Capture the cell that displays the provided text and extract its [X, Y] central coordinate. 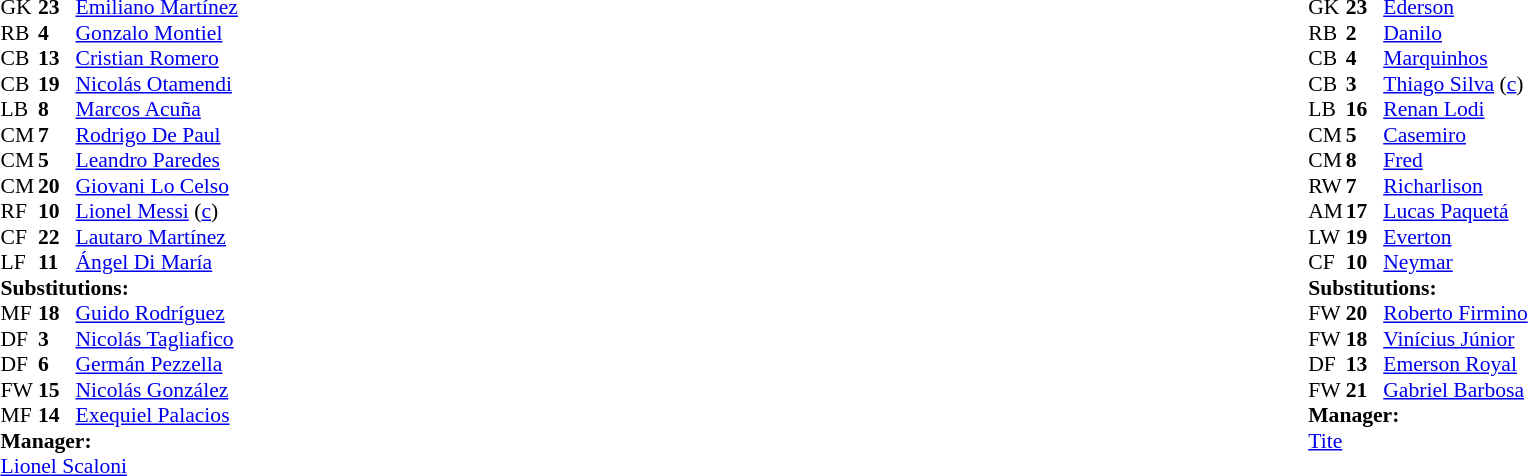
Lionel Messi (c) [157, 211]
LF [19, 263]
Exequiel Palacios [157, 415]
11 [57, 263]
Rodrigo De Paul [157, 135]
Nicolás González [157, 390]
Neymar [1456, 263]
14 [57, 415]
Nicolás Otamendi [157, 84]
22 [57, 237]
21 [1365, 390]
RW [1327, 186]
Tite [1418, 441]
Marquinhos [1456, 59]
Richarlison [1456, 186]
Thiago Silva (c) [1456, 84]
Cristian Romero [157, 59]
Guido Rodríguez [157, 313]
Lautaro Martínez [157, 237]
RF [19, 211]
LW [1327, 237]
Vinícius Júnior [1456, 339]
Fred [1456, 161]
Emerson Royal [1456, 365]
Giovani Lo Celso [157, 186]
Casemiro [1456, 135]
Ángel Di María [157, 263]
Marcos Acuña [157, 109]
Nicolás Tagliafico [157, 339]
Lucas Paquetá [1456, 211]
Renan Lodi [1456, 109]
Roberto Firmino [1456, 313]
6 [57, 365]
Danilo [1456, 33]
15 [57, 390]
Gabriel Barbosa [1456, 390]
17 [1365, 211]
AM [1327, 211]
2 [1365, 33]
Leandro Paredes [157, 161]
16 [1365, 109]
Gonzalo Montiel [157, 33]
Everton [1456, 237]
Germán Pezzella [157, 365]
